Return the [x, y] coordinate for the center point of the cell that contains the specified text.  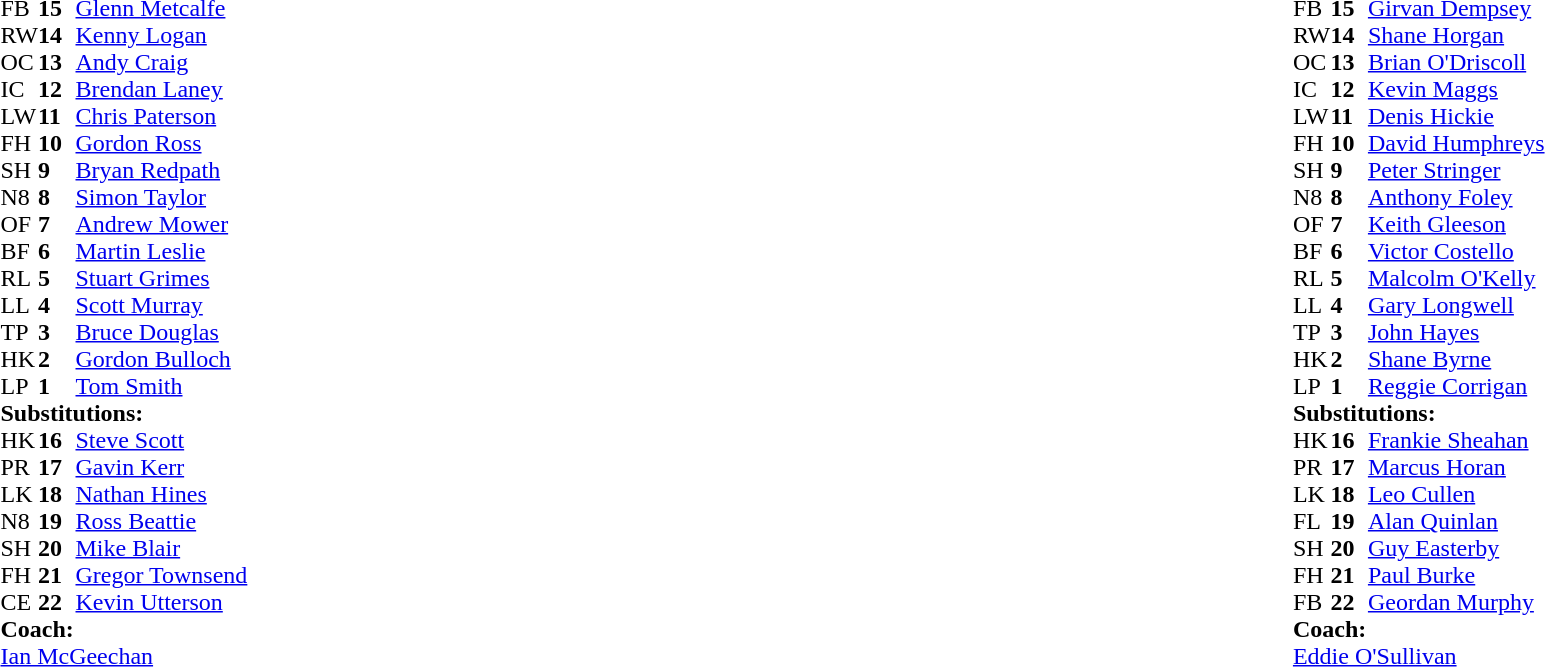
Tom Smith [162, 386]
FB [1312, 602]
Nathan Hines [162, 494]
Scott Murray [162, 306]
Leo Cullen [1456, 494]
Reggie Corrigan [1456, 386]
Martin Leslie [162, 252]
Paul Burke [1456, 576]
Kenny Logan [162, 36]
Geordan Murphy [1456, 602]
Ross Beattie [162, 522]
Bryan Redpath [162, 170]
Victor Costello [1456, 252]
Gary Longwell [1456, 306]
FL [1312, 522]
Bruce Douglas [162, 332]
Kevin Utterson [162, 602]
Guy Easterby [1456, 548]
Malcolm O'Kelly [1456, 278]
Gregor Townsend [162, 576]
Gavin Kerr [162, 468]
Denis Hickie [1456, 116]
Keith Gleeson [1456, 224]
Shane Byrne [1456, 360]
Frankie Sheahan [1456, 440]
Simon Taylor [162, 198]
Chris Paterson [162, 116]
CE [19, 602]
Brian O'Driscoll [1456, 62]
Anthony Foley [1456, 198]
Gordon Ross [162, 144]
Brendan Laney [162, 90]
Andy Craig [162, 62]
Peter Stringer [1456, 170]
Steve Scott [162, 440]
Stuart Grimes [162, 278]
Kevin Maggs [1456, 90]
Marcus Horan [1456, 468]
Alan Quinlan [1456, 522]
Gordon Bulloch [162, 360]
Mike Blair [162, 548]
Shane Horgan [1456, 36]
David Humphreys [1456, 144]
John Hayes [1456, 332]
Andrew Mower [162, 224]
